Identify which cell holds the provided text, then report its [x, y] central coordinate. 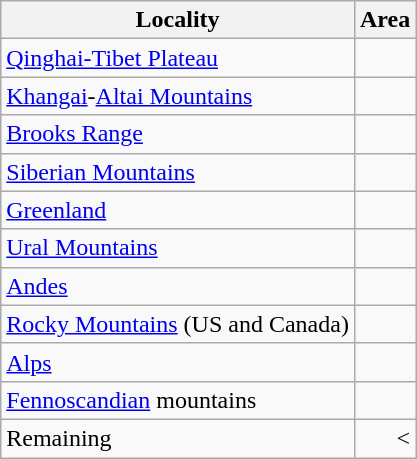
Rocky Mountains (US and Canada) [178, 324]
Siberian Mountains [178, 172]
Alps [178, 362]
Locality [178, 20]
Andes [178, 286]
Area [384, 20]
Khangai-Altai Mountains [178, 96]
Brooks Range [178, 134]
< [384, 438]
Ural Mountains [178, 248]
Greenland [178, 210]
Fennoscandian mountains [178, 400]
Remaining [178, 438]
Qinghai-Tibet Plateau [178, 58]
